Identify which cell holds the provided text, then report its (X, Y) central coordinate. 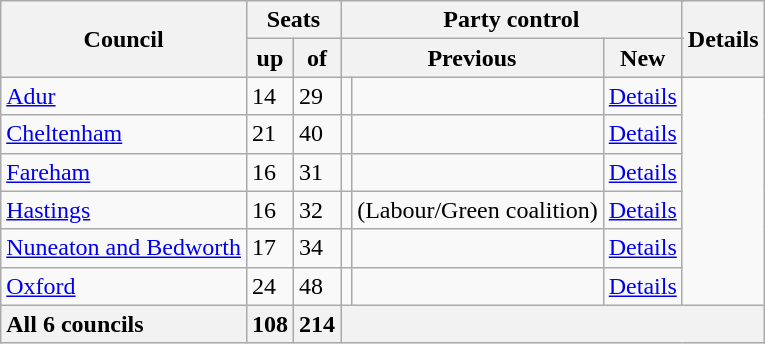
up (270, 58)
34 (316, 248)
108 (270, 324)
Nuneaton and Bedworth (124, 248)
14 (270, 96)
Seats (293, 20)
All 6 councils (124, 324)
32 (316, 210)
Adur (124, 96)
Cheltenham (124, 134)
40 (316, 134)
Party control (512, 20)
of (316, 58)
Fareham (124, 172)
31 (316, 172)
24 (270, 286)
Council (124, 39)
17 (270, 248)
214 (316, 324)
New (642, 58)
(Labour/Green coalition) (478, 210)
Hastings (124, 210)
Previous (472, 58)
29 (316, 96)
48 (316, 286)
21 (270, 134)
Oxford (124, 286)
